Identify which cell holds the provided text, then report its (x, y) central coordinate. 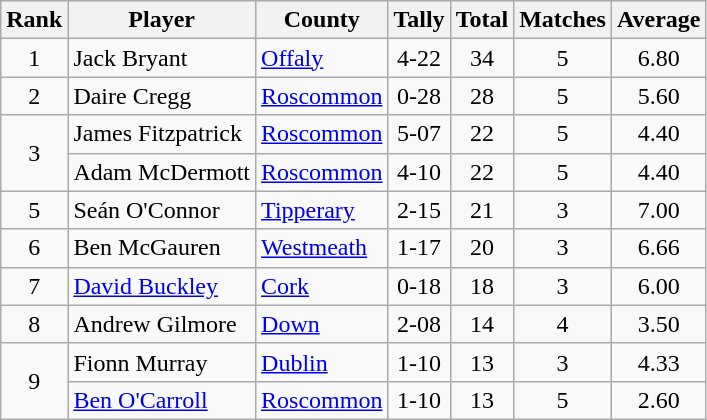
18 (482, 286)
3.50 (658, 324)
6.80 (658, 58)
6.66 (658, 248)
2-08 (419, 324)
Tipperary (322, 210)
Rank (34, 20)
28 (482, 96)
Jack Bryant (162, 58)
8 (34, 324)
Westmeath (322, 248)
20 (482, 248)
Tally (419, 20)
2 (34, 96)
Cork (322, 286)
14 (482, 324)
Average (658, 20)
0-28 (419, 96)
Matches (563, 20)
Daire Cregg (162, 96)
2.60 (658, 400)
7.00 (658, 210)
4-22 (419, 58)
Dublin (322, 362)
5-07 (419, 134)
34 (482, 58)
James Fitzpatrick (162, 134)
6 (34, 248)
6.00 (658, 286)
5.60 (658, 96)
Adam McDermott (162, 172)
Fionn Murray (162, 362)
Ben McGauren (162, 248)
Seán O'Connor (162, 210)
Player (162, 20)
4.33 (658, 362)
Andrew Gilmore (162, 324)
0-18 (419, 286)
County (322, 20)
David Buckley (162, 286)
4-10 (419, 172)
2-15 (419, 210)
Down (322, 324)
Total (482, 20)
1-17 (419, 248)
21 (482, 210)
1 (34, 58)
4 (563, 324)
7 (34, 286)
9 (34, 381)
Ben O'Carroll (162, 400)
Offaly (322, 58)
